Extract the (X, Y) coordinate from the center of the cell holding the provided text.  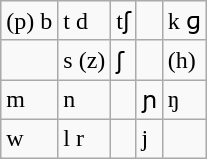
t d (84, 21)
ŋ (184, 100)
tʃ (124, 21)
j (149, 138)
(p) b (30, 21)
w (30, 138)
l r (84, 138)
(h) (184, 60)
s (z) (84, 60)
ɲ (149, 100)
k ɡ (184, 21)
ʃ (124, 60)
n (84, 100)
m (30, 100)
